Search for the cell housing the specified text and yield its [X, Y] center coordinate. 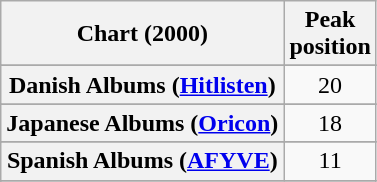
Chart (2000) [142, 34]
18 [330, 123]
Japanese Albums (Oricon) [142, 123]
Danish Albums (Hitlisten) [142, 85]
Peakposition [330, 34]
11 [330, 161]
20 [330, 85]
Spanish Albums (AFYVE) [142, 161]
